Search for the cell housing the specified text and yield its (X, Y) center coordinate. 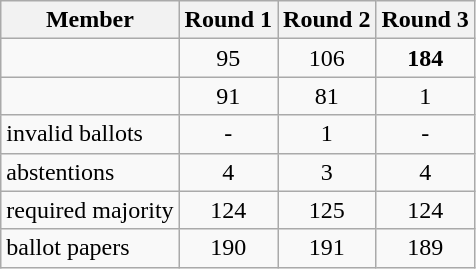
81 (327, 96)
190 (228, 248)
184 (425, 58)
ballot papers (90, 248)
91 (228, 96)
Round 2 (327, 20)
3 (327, 172)
Round 3 (425, 20)
Member (90, 20)
125 (327, 210)
Round 1 (228, 20)
191 (327, 248)
95 (228, 58)
required majority (90, 210)
abstentions (90, 172)
189 (425, 248)
invalid ballots (90, 134)
106 (327, 58)
